Identify which cell holds the provided text, then report its [x, y] central coordinate. 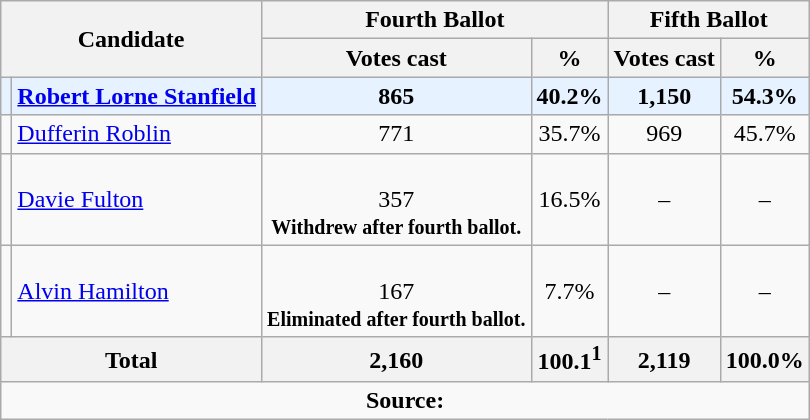
865 [396, 96]
969 [664, 134]
54.3% [764, 96]
Alvin Hamilton [137, 291]
Fifth Ballot [708, 20]
2,160 [396, 360]
16.5% [570, 199]
7.7% [570, 291]
Source: [406, 401]
45.7% [764, 134]
35.7% [570, 134]
100.0% [764, 360]
Candidate [132, 39]
167Eliminated after fourth ballot. [396, 291]
1,150 [664, 96]
40.2% [570, 96]
Fourth Ballot [436, 20]
Robert Lorne Stanfield [137, 96]
2,119 [664, 360]
357Withdrew after fourth ballot. [396, 199]
100.11 [570, 360]
Total [132, 360]
Davie Fulton [137, 199]
771 [396, 134]
Dufferin Roblin [137, 134]
